Pinpoint the cell where the given text exists, returning its [X, Y] midpoint coordinate. 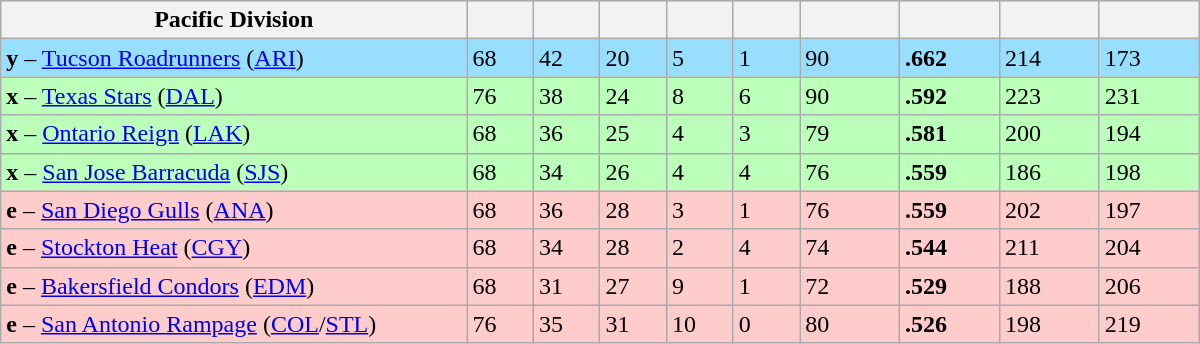
.581 [950, 134]
e – San Antonio Rampage (COL/STL) [234, 324]
x – San Jose Barracuda (SJS) [234, 172]
e – San Diego Gulls (ANA) [234, 210]
y – Tucson Roadrunners (ARI) [234, 58]
.526 [950, 324]
8 [700, 96]
35 [566, 324]
.544 [950, 248]
194 [1149, 134]
202 [1049, 210]
231 [1149, 96]
206 [1149, 286]
223 [1049, 96]
.529 [950, 286]
38 [566, 96]
204 [1149, 248]
26 [634, 172]
e – Bakersfield Condors (EDM) [234, 286]
74 [850, 248]
Pacific Division [234, 20]
197 [1149, 210]
42 [566, 58]
10 [700, 324]
214 [1049, 58]
6 [766, 96]
0 [766, 324]
173 [1149, 58]
24 [634, 96]
219 [1149, 324]
186 [1049, 172]
27 [634, 286]
72 [850, 286]
e – Stockton Heat (CGY) [234, 248]
2 [700, 248]
79 [850, 134]
211 [1049, 248]
20 [634, 58]
5 [700, 58]
x – Ontario Reign (LAK) [234, 134]
.662 [950, 58]
200 [1049, 134]
80 [850, 324]
.592 [950, 96]
188 [1049, 286]
9 [700, 286]
x – Texas Stars (DAL) [234, 96]
25 [634, 134]
